Search for the cell housing the specified text and yield its (X, Y) center coordinate. 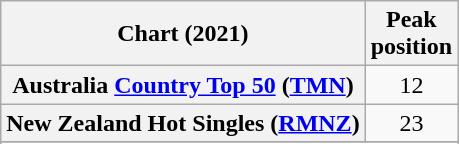
Chart (2021) (183, 34)
Peakposition (411, 34)
23 (411, 123)
Australia Country Top 50 (TMN) (183, 85)
New Zealand Hot Singles (RMNZ) (183, 123)
12 (411, 85)
